Pinpoint the cell where the given text exists, returning its (x, y) midpoint coordinate. 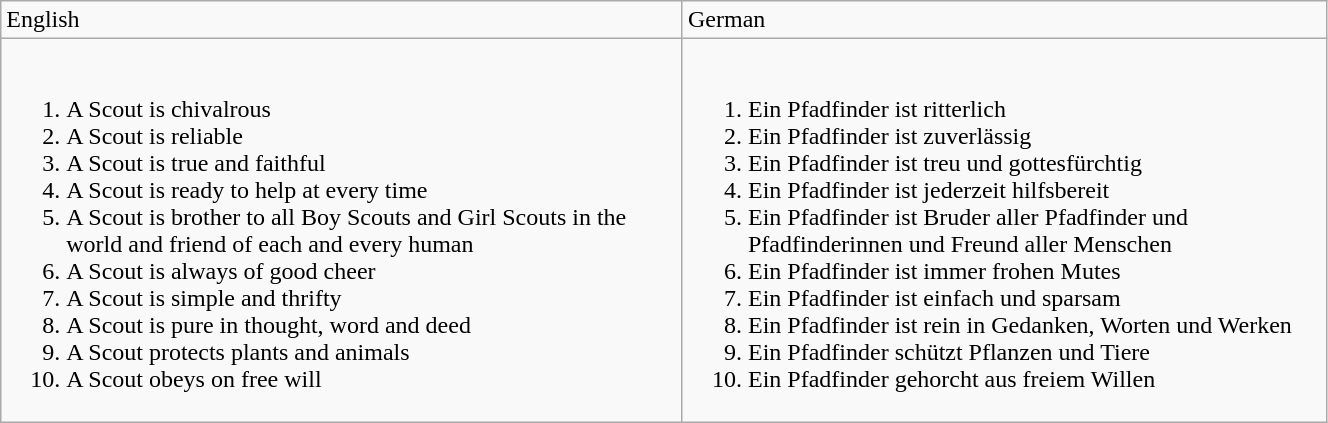
German (1004, 20)
English (342, 20)
